Search for the cell housing the specified text and yield its [X, Y] center coordinate. 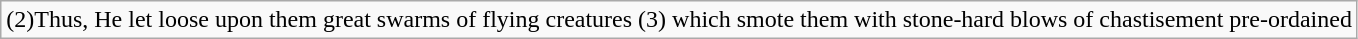
(2)Thus, He let loose upon them great swarms of flying creatures (3) which smote them with stone-hard blows of chastisement pre-ordained [680, 20]
